Output the (x, y) coordinate of the center of the cell containing the given text.  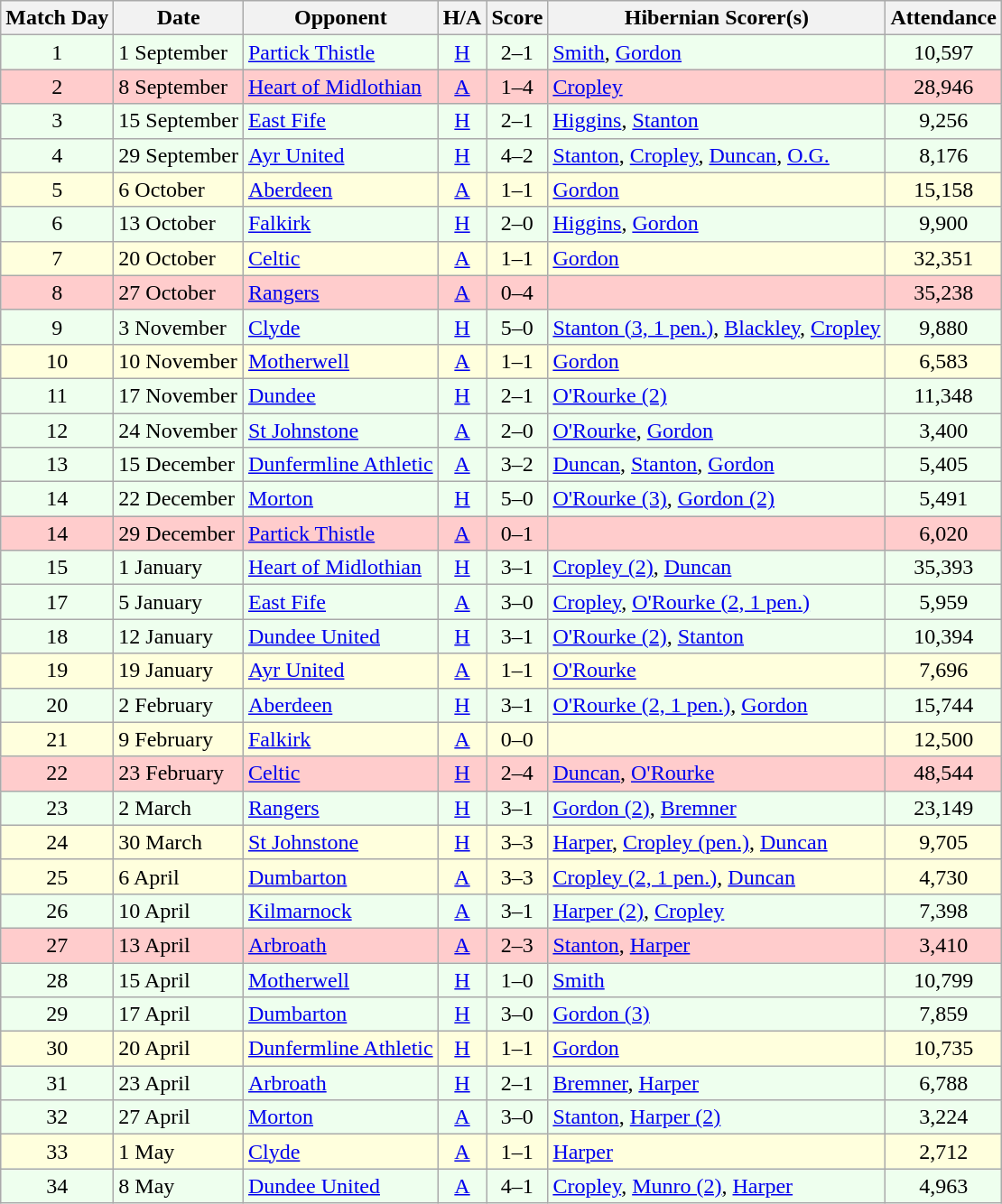
32 (58, 1117)
1 September (179, 52)
3 (58, 121)
7 (58, 258)
12,500 (943, 739)
8 (58, 292)
0–1 (517, 533)
26 (58, 911)
10,799 (943, 979)
8 May (179, 1186)
Hibernian Scorer(s) (717, 18)
8 September (179, 87)
48,544 (943, 773)
10,597 (943, 52)
Harper (717, 1152)
11 (58, 395)
Duncan, Stanton, Gordon (717, 465)
18 (58, 636)
29 December (179, 533)
1 January (179, 568)
4,730 (943, 876)
Stanton, Harper (717, 945)
Higgins, Stanton (717, 121)
O'Rourke, Gordon (717, 431)
3–2 (517, 465)
35,393 (943, 568)
8,176 (943, 155)
6,020 (943, 533)
Opponent (340, 18)
3,224 (943, 1117)
Duncan, O'Rourke (717, 773)
28 (58, 979)
31 (58, 1083)
15 (58, 568)
10,735 (943, 1049)
17 April (179, 1014)
27 April (179, 1117)
10 (58, 361)
7,859 (943, 1014)
27 October (179, 292)
3,400 (943, 431)
Stanton, Cropley, Duncan, O.G. (717, 155)
23,149 (943, 808)
5 January (179, 602)
O'Rourke (2), Stanton (717, 636)
30 (58, 1049)
0–0 (517, 739)
22 December (179, 499)
O'Rourke (2) (717, 395)
4–2 (517, 155)
9,880 (943, 327)
Cropley, Munro (2), Harper (717, 1186)
2–4 (517, 773)
Cropley (717, 87)
Stanton (3, 1 pen.), Blackley, Cropley (717, 327)
1 May (179, 1152)
15 September (179, 121)
35,238 (943, 292)
Harper (2), Cropley (717, 911)
1–0 (517, 979)
Stanton, Harper (2) (717, 1117)
3,410 (943, 945)
Date (179, 18)
H/A (462, 18)
10,394 (943, 636)
12 (58, 431)
17 (58, 602)
2 March (179, 808)
20 April (179, 1049)
Gordon (3) (717, 1014)
2 February (179, 705)
Harper, Cropley (pen.), Duncan (717, 842)
2 (58, 87)
Bremner, Harper (717, 1083)
5 (58, 190)
23 February (179, 773)
15,158 (943, 190)
21 (58, 739)
5,959 (943, 602)
34 (58, 1186)
4,963 (943, 1186)
0–4 (517, 292)
23 (58, 808)
27 (58, 945)
O'Rourke (2, 1 pen.), Gordon (717, 705)
O'Rourke (3), Gordon (2) (717, 499)
24 (58, 842)
1 (58, 52)
9 February (179, 739)
25 (58, 876)
Gordon (2), Bremner (717, 808)
13 (58, 465)
4–1 (517, 1186)
15 December (179, 465)
5,491 (943, 499)
Cropley (2, 1 pen.), Duncan (717, 876)
29 September (179, 155)
20 October (179, 258)
2–3 (517, 945)
6 (58, 224)
Attendance (943, 18)
6,788 (943, 1083)
Kilmarnock (340, 911)
4 (58, 155)
24 November (179, 431)
9,256 (943, 121)
2,712 (943, 1152)
6 October (179, 190)
9,705 (943, 842)
17 November (179, 395)
Smith (717, 979)
30 March (179, 842)
11,348 (943, 395)
7,696 (943, 671)
13 October (179, 224)
20 (58, 705)
6,583 (943, 361)
19 January (179, 671)
7,398 (943, 911)
28,946 (943, 87)
9 (58, 327)
10 April (179, 911)
Cropley (2), Duncan (717, 568)
10 November (179, 361)
13 April (179, 945)
Smith, Gordon (717, 52)
22 (58, 773)
19 (58, 671)
29 (58, 1014)
Dundee (340, 395)
1–4 (517, 87)
O'Rourke (717, 671)
33 (58, 1152)
Match Day (58, 18)
23 April (179, 1083)
5,405 (943, 465)
3 November (179, 327)
15 April (179, 979)
6 April (179, 876)
Score (517, 18)
Cropley, O'Rourke (2, 1 pen.) (717, 602)
32,351 (943, 258)
12 January (179, 636)
Higgins, Gordon (717, 224)
15,744 (943, 705)
9,900 (943, 224)
